Capture the cell that displays the provided text and extract its [X, Y] central coordinate. 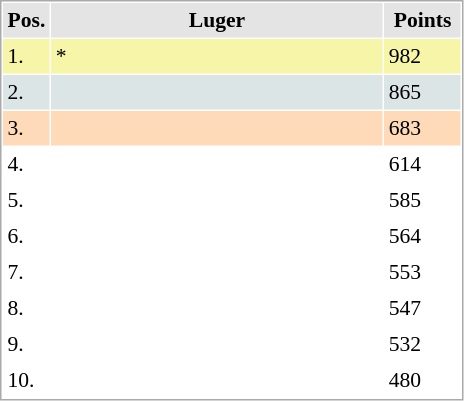
3. [26, 128]
553 [422, 272]
7. [26, 272]
585 [422, 200]
480 [422, 380]
Luger [217, 20]
614 [422, 164]
6. [26, 236]
865 [422, 92]
9. [26, 344]
982 [422, 56]
5. [26, 200]
Points [422, 20]
8. [26, 308]
564 [422, 236]
* [217, 56]
4. [26, 164]
10. [26, 380]
2. [26, 92]
532 [422, 344]
683 [422, 128]
1. [26, 56]
547 [422, 308]
Pos. [26, 20]
